Detect which cell encompasses the target text, then output its [X, Y] center coordinate. 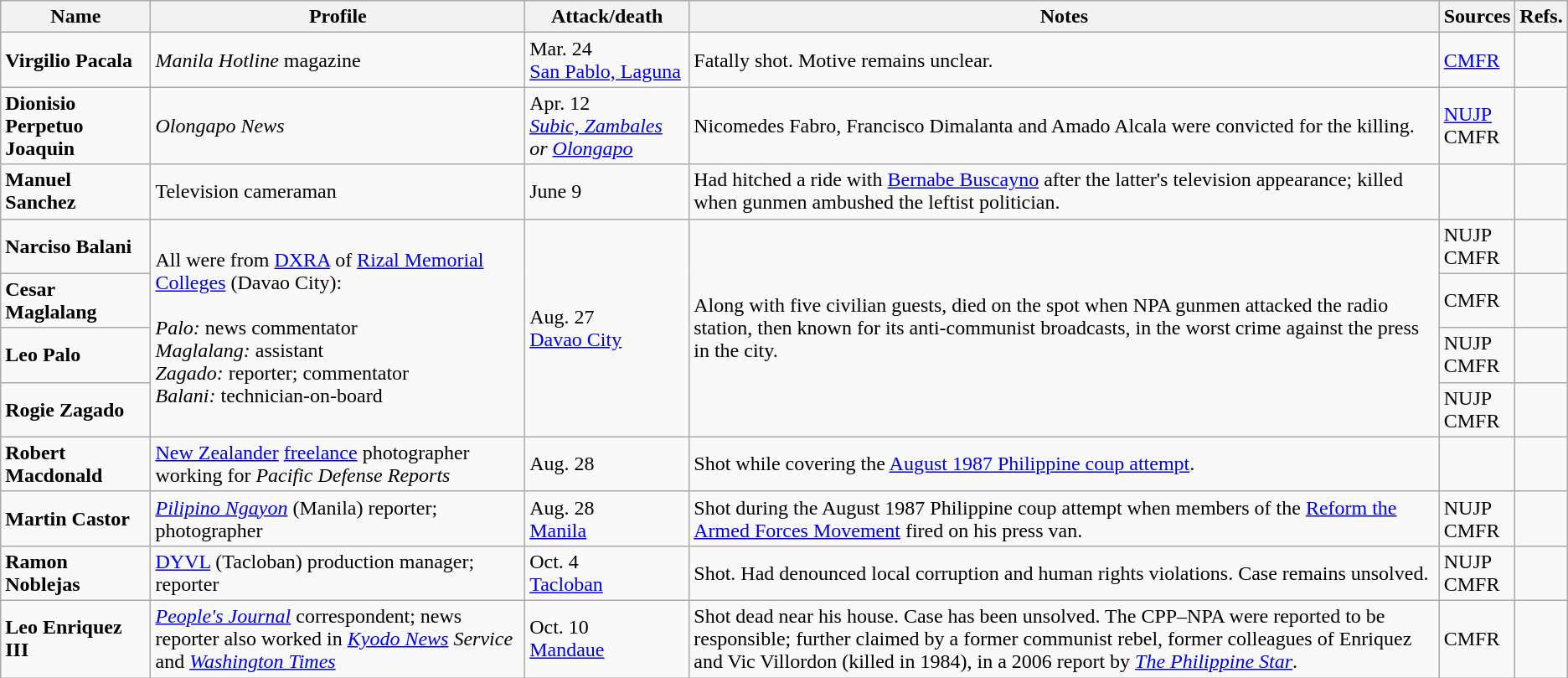
Profile [338, 17]
Notes [1064, 17]
Dionisio Perpetuo Joaquin [75, 126]
Olongapo News [338, 126]
Manuel Sanchez [75, 191]
Virgilio Pacala [75, 60]
Pilipino Ngayon (Manila) reporter; photographer [338, 518]
Rogie Zagado [75, 409]
Refs. [1541, 17]
Aug. 28Manila [607, 518]
Narciso Balani [75, 246]
Oct. 4Tacloban [607, 573]
Oct. 10Mandaue [607, 639]
Leo Enriquez III [75, 639]
Attack/death [607, 17]
Had hitched a ride with Bernabe Buscayno after the latter's television appearance; killed when gunmen ambushed the leftist politician. [1064, 191]
Aug. 28 [607, 464]
Apr. 12Subic, Zambales or Olongapo [607, 126]
Aug. 27Davao City [607, 328]
Manila Hotline magazine [338, 60]
Nicomedes Fabro, Francisco Dimalanta and Amado Alcala were convicted for the killing. [1064, 126]
Robert Macdonald [75, 464]
Fatally shot. Motive remains unclear. [1064, 60]
Mar. 24San Pablo, Laguna [607, 60]
DYVL (Tacloban) production manager; reporter [338, 573]
People's Journal correspondent; news reporter also worked in Kyodo News Service and Washington Times [338, 639]
Shot while covering the August 1987 Philippine coup attempt. [1064, 464]
Cesar Maglalang [75, 300]
June 9 [607, 191]
Sources [1478, 17]
Ramon Noblejas [75, 573]
Shot during the August 1987 Philippine coup attempt when members of the Reform the Armed Forces Movement fired on his press van. [1064, 518]
Martin Castor [75, 518]
New Zealander freelance photographer working for Pacific Defense Reports [338, 464]
Television cameraman [338, 191]
Name [75, 17]
Leo Palo [75, 355]
Shot. Had denounced local corruption and human rights violations. Case remains unsolved. [1064, 573]
